Capture the cell that displays the provided text and extract its [X, Y] central coordinate. 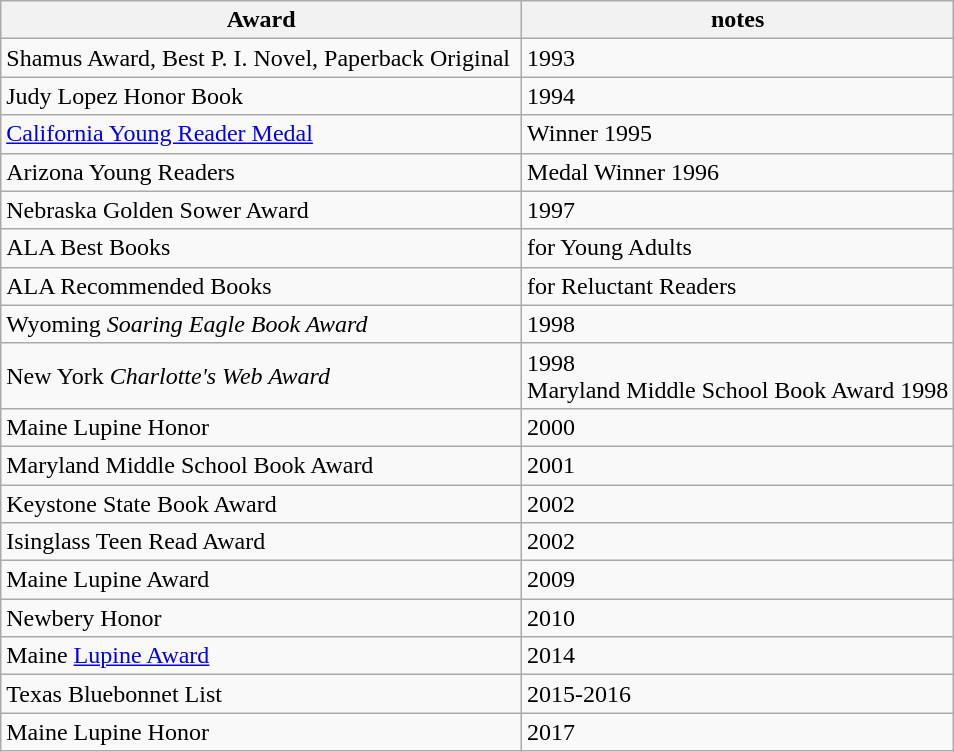
for Young Adults [738, 248]
1993 [738, 58]
1998Maryland Middle School Book Award 1998 [738, 376]
Keystone State Book Award [262, 503]
Judy Lopez Honor Book [262, 96]
2009 [738, 580]
Award [262, 20]
Texas Bluebonnet List [262, 694]
Arizona Young Readers [262, 172]
1998 [738, 324]
2015-2016 [738, 694]
2000 [738, 427]
Maryland Middle School Book Award [262, 465]
ALA Recommended Books [262, 286]
2001 [738, 465]
Shamus Award, Best P. I. Novel, Paperback Original [262, 58]
Winner 1995 [738, 134]
1997 [738, 210]
Nebraska Golden Sower Award [262, 210]
1994 [738, 96]
Newbery Honor [262, 618]
New York Charlotte's Web Award [262, 376]
for Reluctant Readers [738, 286]
2014 [738, 656]
2017 [738, 732]
notes [738, 20]
2010 [738, 618]
Medal Winner 1996 [738, 172]
Isinglass Teen Read Award [262, 542]
Wyoming Soaring Eagle Book Award [262, 324]
ALA Best Books [262, 248]
California Young Reader Medal [262, 134]
